Pinpoint the cell where the given text exists, returning its [x, y] midpoint coordinate. 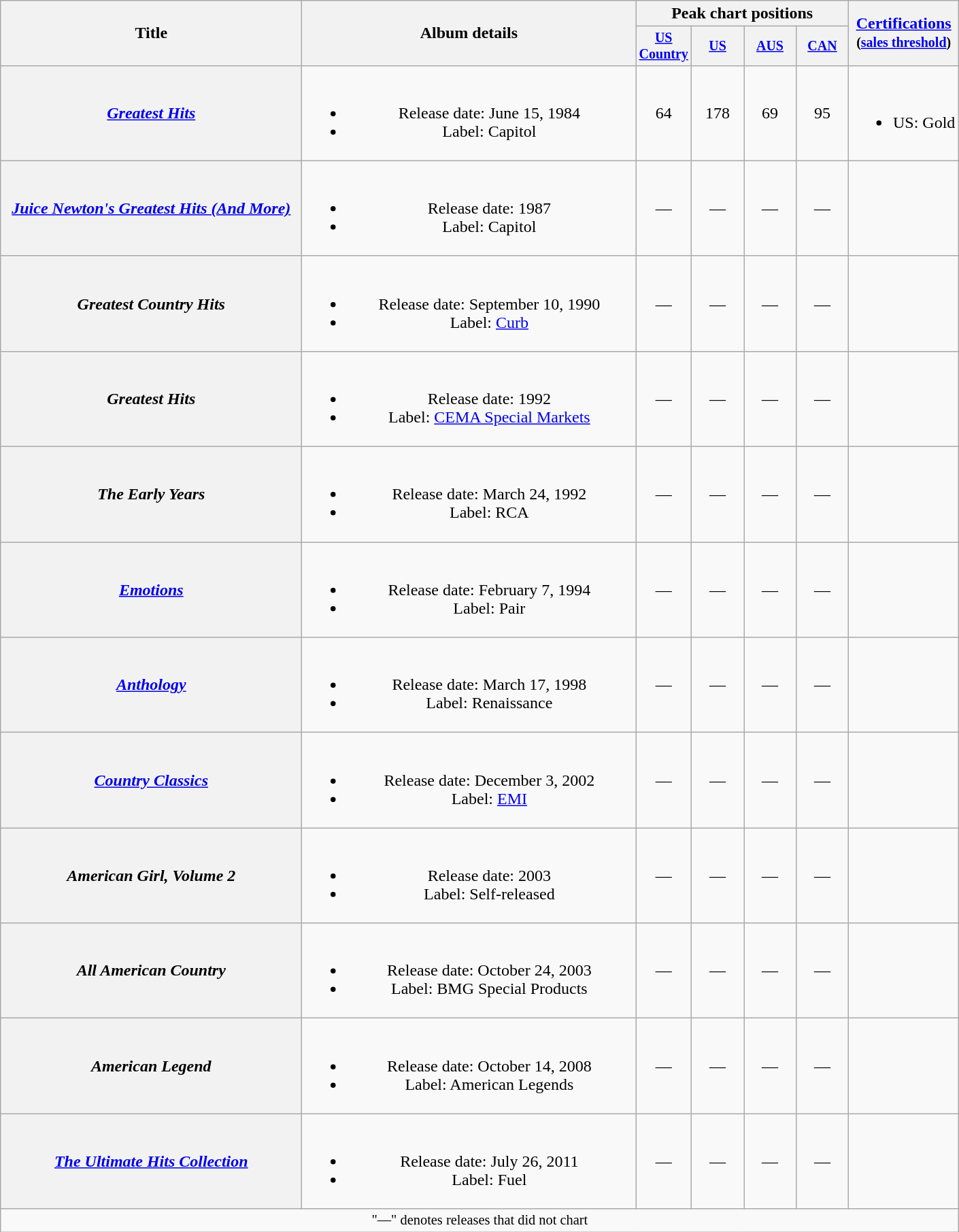
US [718, 46]
Release date: December 3, 2002Label: EMI [469, 780]
69 [770, 113]
"—" denotes releases that did not chart [480, 1220]
Release date: March 17, 1998Label: Renaissance [469, 685]
Release date: 1992Label: CEMA Special Markets [469, 399]
Release date: October 14, 2008Label: American Legends [469, 1066]
Certifications(sales threshold) [903, 33]
All American Country [151, 971]
Juice Newton's Greatest Hits (And More) [151, 208]
The Ultimate Hits Collection [151, 1161]
American Legend [151, 1066]
Release date: October 24, 2003Label: BMG Special Products [469, 971]
Release date: March 24, 1992Label: RCA [469, 495]
Anthology [151, 685]
CAN [822, 46]
US Country [664, 46]
64 [664, 113]
Release date: 1987Label: Capitol [469, 208]
US: Gold [903, 113]
Release date: June 15, 1984Label: Capitol [469, 113]
Album details [469, 33]
95 [822, 113]
Peak chart positions [743, 14]
The Early Years [151, 495]
178 [718, 113]
Emotions [151, 590]
Release date: September 10, 1990Label: Curb [469, 303]
Greatest Country Hits [151, 303]
AUS [770, 46]
Release date: July 26, 2011Label: Fuel [469, 1161]
Country Classics [151, 780]
Title [151, 33]
Release date: 2003Label: Self-released [469, 876]
American Girl, Volume 2 [151, 876]
Release date: February 7, 1994Label: Pair [469, 590]
